Return the [x, y] coordinate for the center point of the cell that contains the specified text.  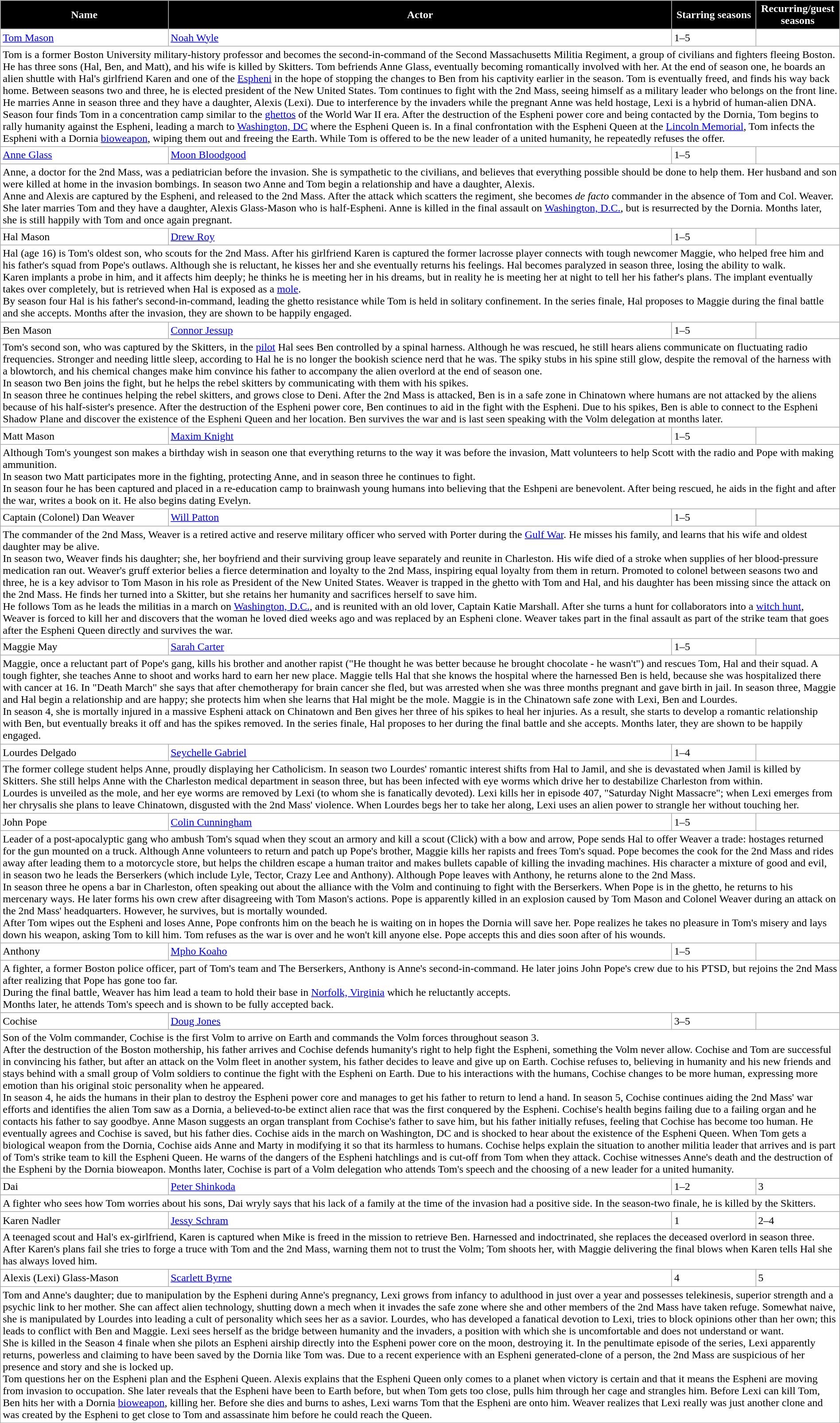
Jessy Schram [420, 1220]
Drew Roy [420, 237]
Matt Mason [84, 436]
Tom Mason [84, 38]
3 [797, 1186]
John Pope [84, 822]
Maxim Knight [420, 436]
Dai [84, 1186]
Anthony [84, 951]
Sarah Carter [420, 647]
Lourdes Delgado [84, 752]
4 [713, 1278]
Name [84, 15]
Noah Wyle [420, 38]
Doug Jones [420, 1021]
2–4 [797, 1220]
Recurring/guest seasons [797, 15]
Moon Bloodgood [420, 155]
1–4 [713, 752]
Alexis (Lexi) Glass-Mason [84, 1278]
Starring seasons [713, 15]
1–2 [713, 1186]
Connor Jessup [420, 330]
Actor [420, 15]
Seychelle Gabriel [420, 752]
3–5 [713, 1021]
Mpho Koaho [420, 951]
Hal Mason [84, 237]
Peter Shinkoda [420, 1186]
Colin Cunningham [420, 822]
Maggie May [84, 647]
1 [713, 1220]
5 [797, 1278]
Anne Glass [84, 155]
Will Patton [420, 517]
Karen Nadler [84, 1220]
Cochise [84, 1021]
Ben Mason [84, 330]
Scarlett Byrne [420, 1278]
Captain (Colonel) Dan Weaver [84, 517]
